From the cell containing the given text, extract its center point as [X, Y] coordinate. 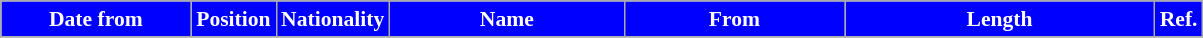
Ref. [1179, 19]
Nationality [332, 19]
Position [234, 19]
Name [506, 19]
Date from [96, 19]
Length [1000, 19]
From [734, 19]
